From the cell containing the given text, extract its center point as [x, y] coordinate. 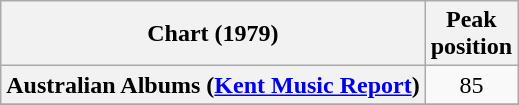
85 [471, 85]
Australian Albums (Kent Music Report) [213, 85]
Peakposition [471, 34]
Chart (1979) [213, 34]
